For the text-containing cell, return its midpoint in [X, Y] coordinate format. 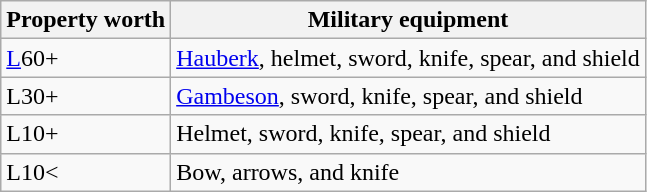
L30+ [86, 96]
Gambeson, sword, knife, spear, and shield [408, 96]
L10+ [86, 134]
Helmet, sword, knife, spear, and shield [408, 134]
Hauberk, helmet, sword, knife, spear, and shield [408, 58]
Bow, arrows, and knife [408, 172]
L60+ [86, 58]
Property worth [86, 20]
L10< [86, 172]
Military equipment [408, 20]
